Provide the [x, y] coordinate of the cell's center where the given text is located.  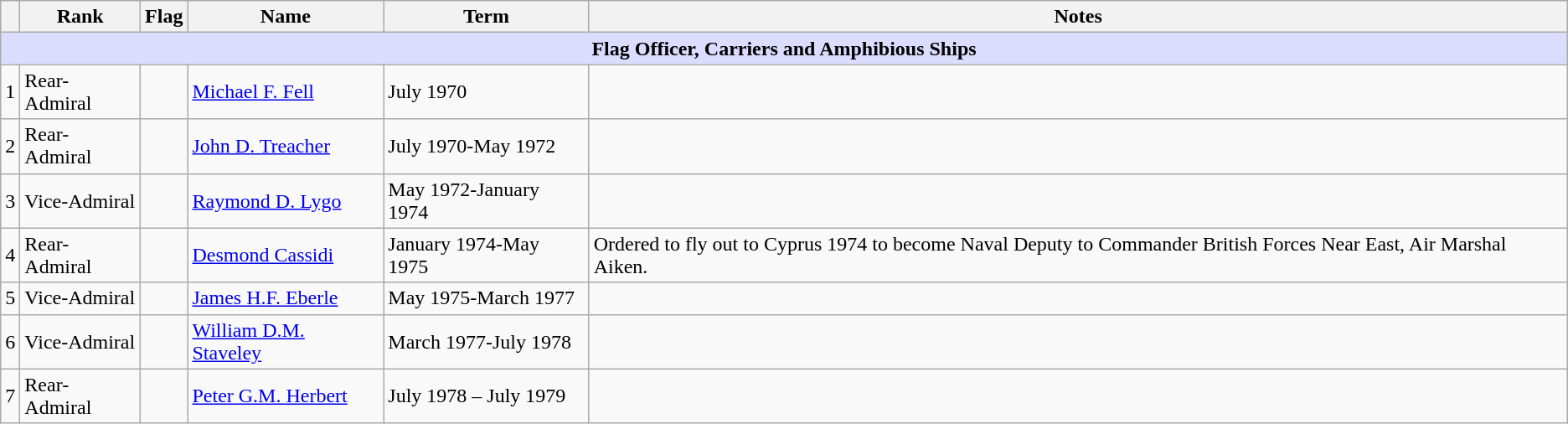
James H.F. Eberle [286, 298]
May 1972-January 1974 [486, 201]
7 [10, 396]
July 1978 – July 1979 [486, 396]
Ordered to fly out to Cyprus 1974 to become Naval Deputy to Commander British Forces Near East, Air Marshal Aiken. [1078, 255]
May 1975-March 1977 [486, 298]
1 [10, 92]
Flag Officer, Carriers and Amphibious Ships [784, 49]
Raymond D. Lygo [286, 201]
Name [286, 17]
Desmond Cassidi [286, 255]
Peter G.M. Herbert [286, 396]
Term [486, 17]
March 1977-July 1978 [486, 342]
Flag [164, 17]
John D. Treacher [286, 146]
6 [10, 342]
July 1970-May 1972 [486, 146]
4 [10, 255]
Notes [1078, 17]
5 [10, 298]
Rank [80, 17]
Michael F. Fell [286, 92]
2 [10, 146]
January 1974-May 1975 [486, 255]
William D.M. Staveley [286, 342]
July 1970 [486, 92]
3 [10, 201]
